For the text-containing cell, return its midpoint in [x, y] coordinate format. 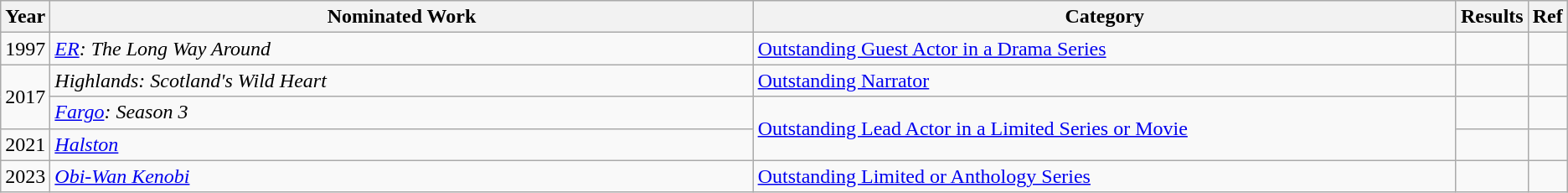
Outstanding Lead Actor in a Limited Series or Movie [1104, 128]
Halston [402, 144]
Category [1104, 17]
2021 [25, 144]
2023 [25, 176]
Nominated Work [402, 17]
1997 [25, 49]
2017 [25, 96]
Outstanding Narrator [1104, 81]
Fargo: Season 3 [402, 112]
Outstanding Guest Actor in a Drama Series [1104, 49]
Ref [1548, 17]
ER: The Long Way Around [402, 49]
Outstanding Limited or Anthology Series [1104, 176]
Results [1492, 17]
Obi-Wan Kenobi [402, 176]
Highlands: Scotland's Wild Heart [402, 81]
Year [25, 17]
